Find where the given text appears and provide that cell's center as [X, Y] coordinate. 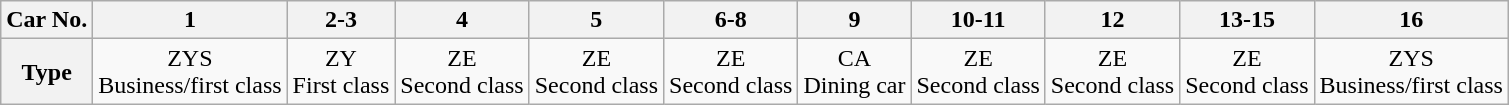
12 [1112, 20]
CADining car [854, 72]
9 [854, 20]
13-15 [1247, 20]
1 [190, 20]
6-8 [731, 20]
2-3 [341, 20]
Car No. [47, 20]
ZYFirst class [341, 72]
Type [47, 72]
10-11 [978, 20]
4 [462, 20]
5 [596, 20]
16 [1411, 20]
